Return (x, y) of the center of cell containing provided text 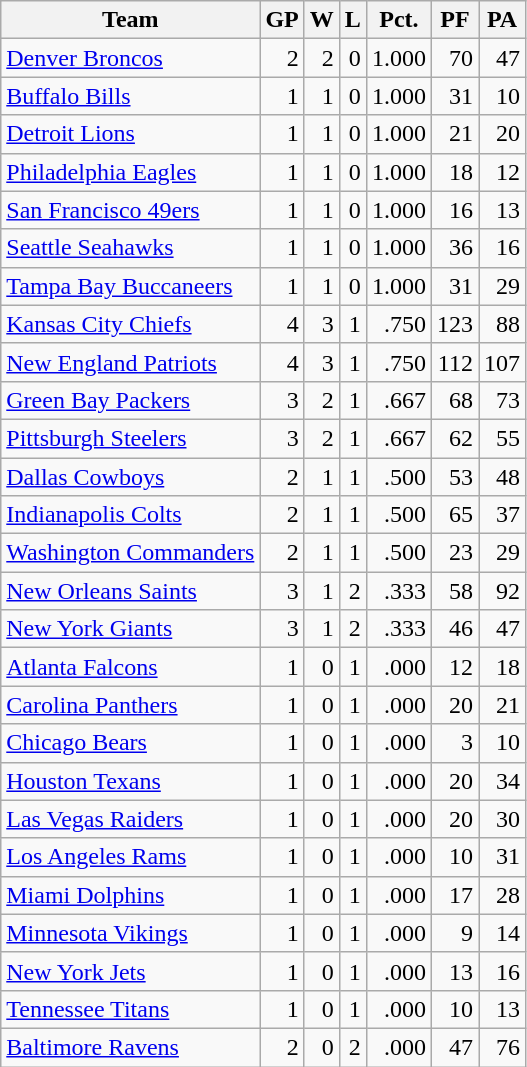
New Orleans Saints (130, 591)
Kansas City Chiefs (130, 324)
Buffalo Bills (130, 96)
48 (502, 477)
17 (454, 895)
Carolina Panthers (130, 705)
Baltimore Ravens (130, 1047)
58 (454, 591)
Miami Dolphins (130, 895)
92 (502, 591)
Team (130, 20)
Philadelphia Eagles (130, 172)
65 (454, 515)
Indianapolis Colts (130, 515)
Chicago Bears (130, 743)
Atlanta Falcons (130, 667)
Tampa Bay Buccaneers (130, 286)
88 (502, 324)
Dallas Cowboys (130, 477)
68 (454, 400)
34 (502, 781)
Pittsburgh Steelers (130, 438)
Los Angeles Rams (130, 857)
73 (502, 400)
37 (502, 515)
Houston Texans (130, 781)
107 (502, 362)
36 (454, 248)
Detroit Lions (130, 134)
Pct. (398, 20)
San Francisco 49ers (130, 210)
30 (502, 819)
L (352, 20)
Tennessee Titans (130, 1009)
76 (502, 1047)
Seattle Seahawks (130, 248)
Minnesota Vikings (130, 933)
9 (454, 933)
23 (454, 553)
New York Giants (130, 629)
New York Jets (130, 971)
New England Patriots (130, 362)
53 (454, 477)
Washington Commanders (130, 553)
55 (502, 438)
Green Bay Packers (130, 400)
PA (502, 20)
70 (454, 58)
PF (454, 20)
Las Vegas Raiders (130, 819)
112 (454, 362)
28 (502, 895)
46 (454, 629)
14 (502, 933)
Denver Broncos (130, 58)
GP (282, 20)
W (322, 20)
62 (454, 438)
123 (454, 324)
